Provide the [x, y] coordinate of the cell's center where the given text is located.  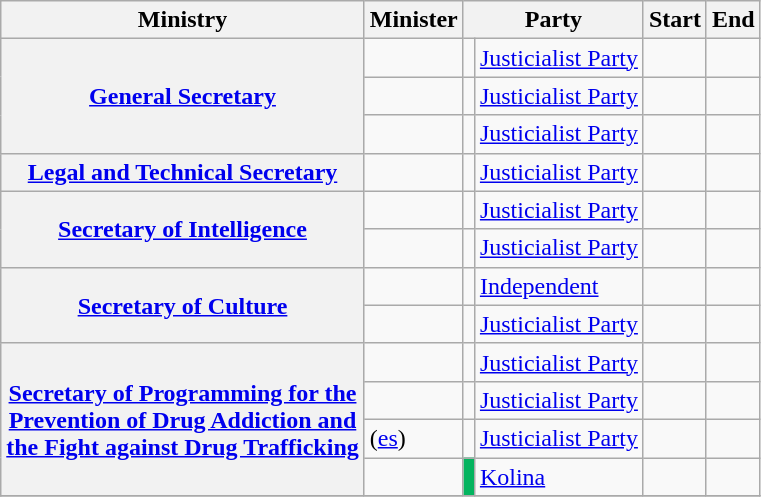
End [733, 20]
(es) [414, 438]
Secretary of Culture [183, 305]
Legal and Technical Secretary [183, 172]
Ministry [183, 20]
Independent [558, 286]
Start [674, 20]
General Secretary [183, 96]
Party [553, 20]
Secretary of Intelligence [183, 229]
Secretary of Programming for thePrevention of Drug Addiction andthe Fight against Drug Trafficking [183, 419]
Kolina [558, 477]
Minister [414, 20]
